For the text-containing cell, return its midpoint in (x, y) coordinate format. 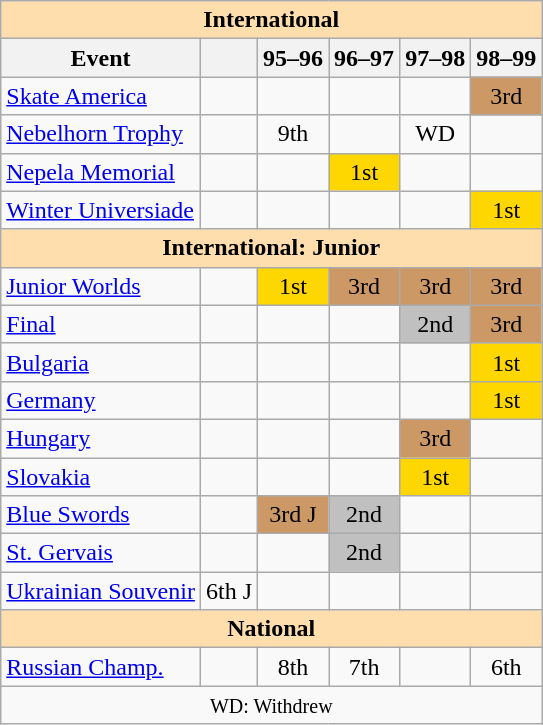
7th (364, 667)
Winter Universiade (101, 210)
Russian Champ. (101, 667)
International (272, 20)
National (272, 629)
Bulgaria (101, 362)
8th (294, 667)
Hungary (101, 438)
Nebelhorn Trophy (101, 134)
Germany (101, 400)
96–97 (364, 58)
Ukrainian Souvenir (101, 591)
3rd J (294, 515)
98–99 (506, 58)
95–96 (294, 58)
Final (101, 324)
Skate America (101, 96)
Nepela Memorial (101, 172)
WD: Withdrew (272, 705)
9th (294, 134)
WD (436, 134)
St. Gervais (101, 553)
Event (101, 58)
Blue Swords (101, 515)
Slovakia (101, 477)
6th J (228, 591)
Junior Worlds (101, 286)
International: Junior (272, 248)
6th (506, 667)
97–98 (436, 58)
